For the text-containing cell, return its midpoint in [x, y] coordinate format. 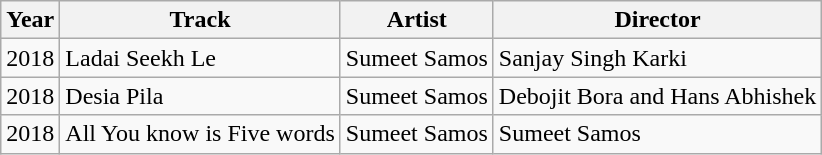
Debojit Bora and Hans Abhishek [657, 96]
All You know is Five words [200, 134]
Year [30, 20]
Desia Pila [200, 96]
Director [657, 20]
Track [200, 20]
Ladai Seekh Le [200, 58]
Sanjay Singh Karki [657, 58]
Artist [416, 20]
